Locate the cell with the specified text and output its [X, Y] center coordinate. 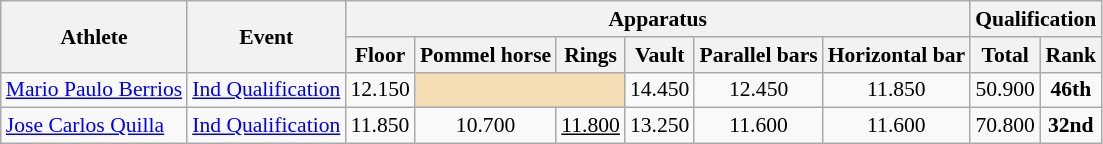
12.450 [758, 90]
Event [266, 36]
Apparatus [658, 19]
46th [1070, 90]
Total [1005, 55]
Floor [380, 55]
12.150 [380, 90]
Parallel bars [758, 55]
Horizontal bar [896, 55]
Athlete [94, 36]
32nd [1070, 126]
70.800 [1005, 126]
14.450 [660, 90]
10.700 [486, 126]
Jose Carlos Quilla [94, 126]
11.800 [590, 126]
Rank [1070, 55]
Rings [590, 55]
Mario Paulo Berrios [94, 90]
Vault [660, 55]
13.250 [660, 126]
50.900 [1005, 90]
Qualification [1036, 19]
Pommel horse [486, 55]
